Identify which cell holds the provided text, then report its (X, Y) central coordinate. 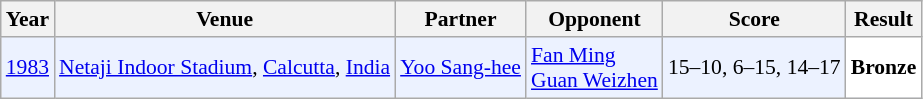
Bronze (884, 68)
Result (884, 19)
Venue (224, 19)
Partner (460, 19)
Netaji Indoor Stadium, Calcutta, India (224, 68)
15–10, 6–15, 14–17 (754, 68)
Opponent (594, 19)
Fan Ming Guan Weizhen (594, 68)
Yoo Sang-hee (460, 68)
Year (28, 19)
Score (754, 19)
1983 (28, 68)
